Find where the given text appears and provide that cell's center as [x, y] coordinate. 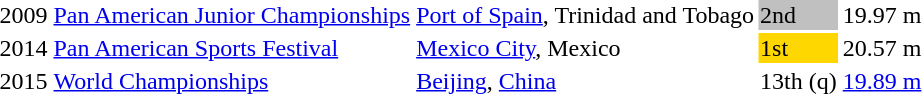
Mexico City, Mexico [586, 48]
Pan American Sports Festival [232, 48]
1st [799, 48]
2nd [799, 15]
Pan American Junior Championships [232, 15]
Port of Spain, Trinidad and Tobago [586, 15]
